Search for the cell housing the specified text and yield its (X, Y) center coordinate. 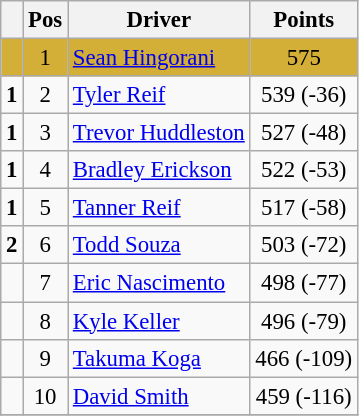
466 (-109) (304, 358)
4 (46, 170)
6 (46, 245)
Sean Hingorani (160, 58)
Points (304, 20)
575 (304, 58)
Kyle Keller (160, 321)
503 (-72) (304, 245)
Tyler Reif (160, 95)
3 (46, 133)
Tanner Reif (160, 208)
7 (46, 283)
David Smith (160, 396)
527 (-48) (304, 133)
9 (46, 358)
10 (46, 396)
Bradley Erickson (160, 170)
Trevor Huddleston (160, 133)
Driver (160, 20)
496 (-79) (304, 321)
Todd Souza (160, 245)
Takuma Koga (160, 358)
498 (-77) (304, 283)
459 (-116) (304, 396)
Eric Nascimento (160, 283)
5 (46, 208)
Pos (46, 20)
522 (-53) (304, 170)
517 (-58) (304, 208)
8 (46, 321)
539 (-36) (304, 95)
